From the cell containing the given text, extract its center point as [x, y] coordinate. 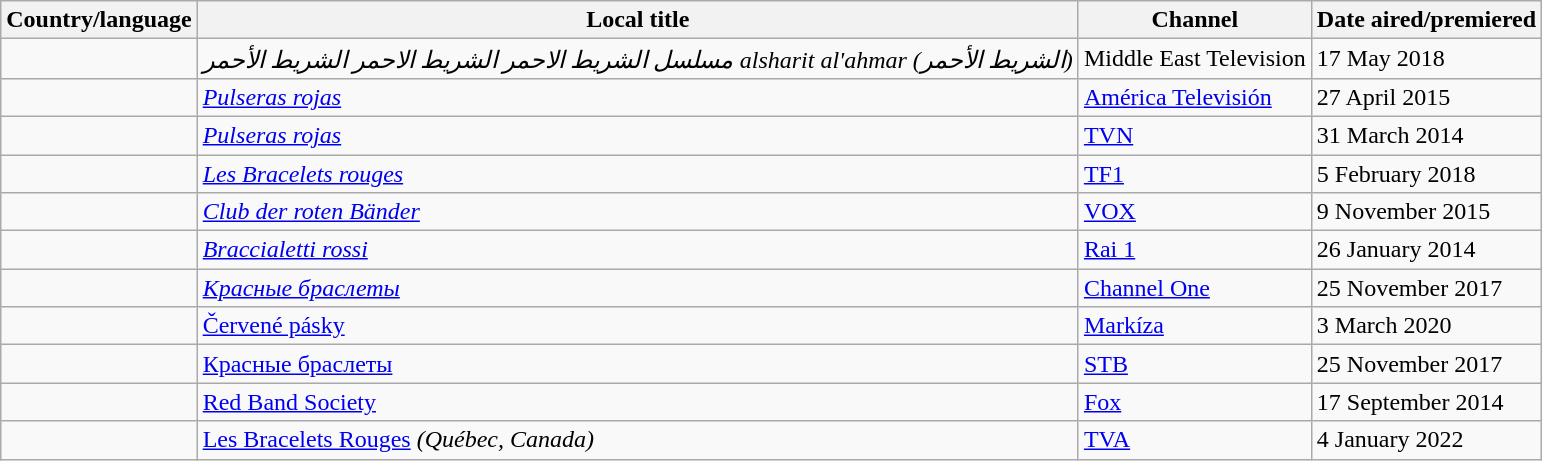
Channel One [1194, 288]
América Televisión [1194, 97]
Fox [1194, 402]
Markíza [1194, 326]
Middle East Television [1194, 59]
VOX [1194, 212]
STB [1194, 364]
TVN [1194, 135]
26 January 2014 [1426, 250]
4 January 2022 [1426, 440]
Les Bracelets rouges [638, 173]
Date aired/premiered [1426, 20]
TVA [1194, 440]
Les Bracelets Rouges (Québec, Canada) [638, 440]
Červené pásky [638, 326]
Rai 1 [1194, 250]
17 September 2014 [1426, 402]
Braccialetti rossi [638, 250]
9 November 2015 [1426, 212]
مسلسل الشريط الاحمر الشريط الاحمر الشريط الأحمر alsharit al'ahmar (الشريط الأحمر) [638, 59]
Red Band Society [638, 402]
Channel [1194, 20]
TF1 [1194, 173]
31 March 2014 [1426, 135]
Country/language [99, 20]
27 April 2015 [1426, 97]
3 March 2020 [1426, 326]
Local title [638, 20]
5 February 2018 [1426, 173]
Club der roten Bänder [638, 212]
17 May 2018 [1426, 59]
